Capture the cell that displays the provided text and extract its (X, Y) central coordinate. 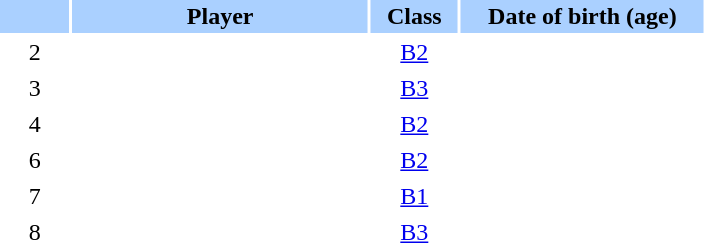
Date of birth (age) (582, 16)
6 (34, 160)
3 (34, 88)
Player (220, 16)
B3 (414, 88)
2 (34, 52)
7 (34, 196)
Class (414, 16)
B1 (414, 196)
4 (34, 124)
